Find where the given text appears and provide that cell's center as (x, y) coordinate. 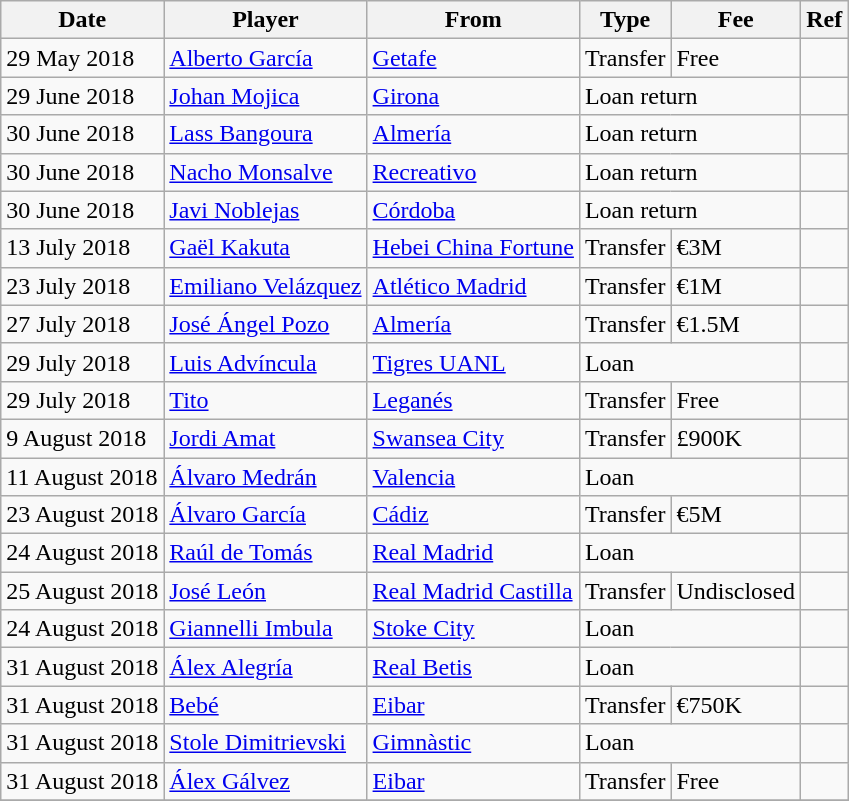
Leganés (473, 400)
€3M (736, 248)
José Ángel Pozo (266, 324)
Álex Gálvez (266, 781)
Álvaro García (266, 515)
Getafe (473, 58)
Girona (473, 96)
€1.5M (736, 324)
23 July 2018 (82, 286)
Real Madrid (473, 553)
£900K (736, 438)
Recreativo (473, 172)
Lass Bangoura (266, 134)
Gimnàstic (473, 743)
Álex Alegría (266, 667)
Valencia (473, 477)
José León (266, 591)
Raúl de Tomás (266, 553)
Player (266, 20)
Bebé (266, 705)
Emiliano Velázquez (266, 286)
Córdoba (473, 210)
Gaël Kakuta (266, 248)
25 August 2018 (82, 591)
Stoke City (473, 629)
29 June 2018 (82, 96)
11 August 2018 (82, 477)
Javi Noblejas (266, 210)
Luis Advíncula (266, 362)
Tito (266, 400)
Hebei China Fortune (473, 248)
29 May 2018 (82, 58)
€1M (736, 286)
27 July 2018 (82, 324)
Álvaro Medrán (266, 477)
13 July 2018 (82, 248)
Alberto García (266, 58)
€750K (736, 705)
Type (625, 20)
Fee (736, 20)
Giannelli Imbula (266, 629)
9 August 2018 (82, 438)
Swansea City (473, 438)
Atlético Madrid (473, 286)
Date (82, 20)
Stole Dimitrievski (266, 743)
Ref (824, 20)
Real Madrid Castilla (473, 591)
Jordi Amat (266, 438)
Nacho Monsalve (266, 172)
Undisclosed (736, 591)
€5M (736, 515)
Cádiz (473, 515)
23 August 2018 (82, 515)
Tigres UANL (473, 362)
Real Betis (473, 667)
Johan Mojica (266, 96)
From (473, 20)
